Provide the [X, Y] coordinate of the cell's center where the given text is located.  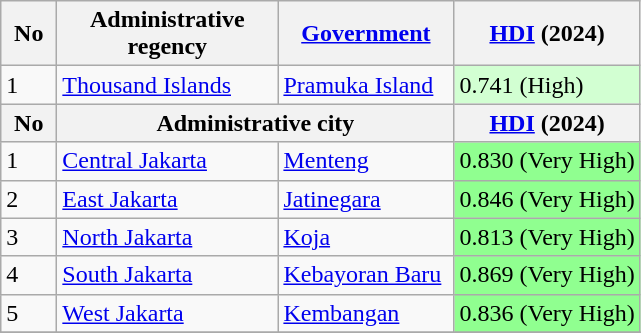
5 [29, 313]
4 [29, 275]
Kebayoran Baru [366, 275]
0.836 (Very High) [547, 313]
Administrative city [256, 123]
Thousand Islands [168, 85]
North Jakarta [168, 237]
Pramuka Island [366, 85]
West Jakarta [168, 313]
Administrative regency [168, 34]
Menteng [366, 161]
Government [366, 34]
Jatinegara [366, 199]
0.869 (Very High) [547, 275]
Koja [366, 237]
0.813 (Very High) [547, 237]
South Jakarta [168, 275]
3 [29, 237]
0.830 (Very High) [547, 161]
0.741 (High) [547, 85]
Kembangan [366, 313]
East Jakarta [168, 199]
2 [29, 199]
Central Jakarta [168, 161]
0.846 (Very High) [547, 199]
